Identify which cell holds the provided text, then report its [X, Y] central coordinate. 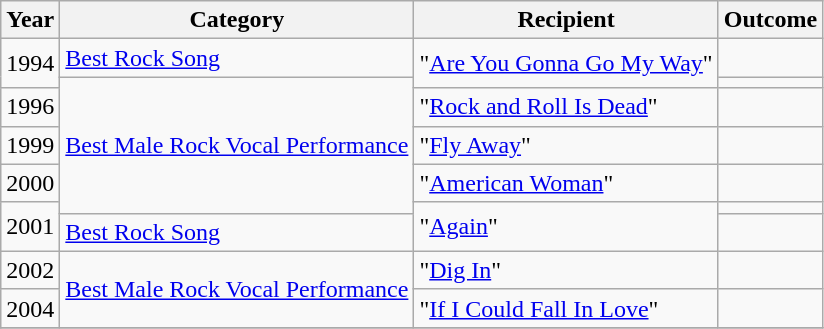
Year [30, 20]
"Are You Gonna Go My Way" [566, 64]
"If I Could Fall In Love" [566, 308]
"American Woman" [566, 183]
"Rock and Roll Is Dead" [566, 107]
2002 [30, 270]
Outcome [770, 20]
"Again" [566, 226]
1999 [30, 145]
Recipient [566, 20]
2004 [30, 308]
1996 [30, 107]
"Dig In" [566, 270]
2001 [30, 226]
2000 [30, 183]
1994 [30, 64]
Category [237, 20]
"Fly Away" [566, 145]
